Return [x, y] of the center of cell containing provided text 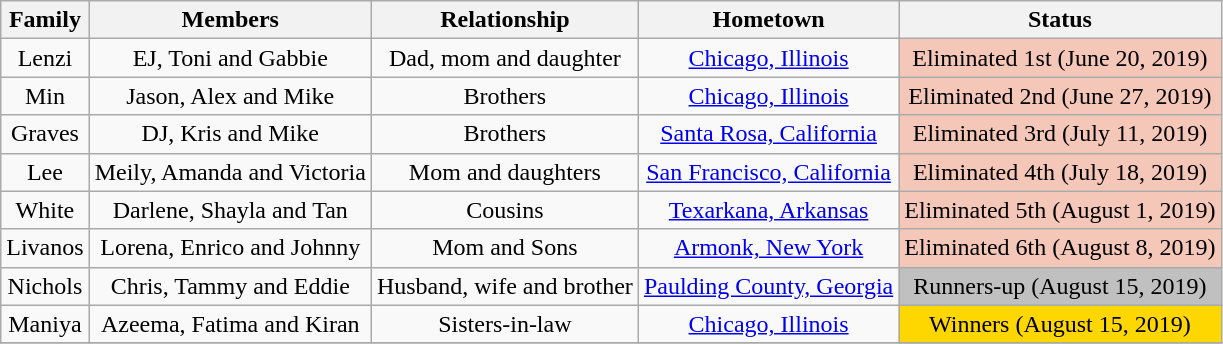
Eliminated 5th (August 1, 2019) [1060, 210]
Maniya [45, 324]
Mom and Sons [504, 248]
Livanos [45, 248]
Winners (August 15, 2019) [1060, 324]
Eliminated 3rd (July 11, 2019) [1060, 134]
Mom and daughters [504, 172]
Hometown [768, 20]
Eliminated 2nd (June 27, 2019) [1060, 96]
Runners-up (August 15, 2019) [1060, 286]
Nichols [45, 286]
Lee [45, 172]
Members [230, 20]
Eliminated 6th (August 8, 2019) [1060, 248]
Armonk, New York [768, 248]
Texarkana, Arkansas [768, 210]
Relationship [504, 20]
Sisters-in-law [504, 324]
Status [1060, 20]
Min [45, 96]
Husband, wife and brother [504, 286]
Azeema, Fatima and Kiran [230, 324]
Jason, Alex and Mike [230, 96]
White [45, 210]
Santa Rosa, California [768, 134]
Chris, Tammy and Eddie [230, 286]
Family [45, 20]
San Francisco, California [768, 172]
Meily, Amanda and Victoria [230, 172]
Dad, mom and daughter [504, 58]
Cousins [504, 210]
Darlene, Shayla and Tan [230, 210]
Eliminated 1st (June 20, 2019) [1060, 58]
Lorena, Enrico and Johnny [230, 248]
Eliminated 4th (July 18, 2019) [1060, 172]
EJ, Toni and Gabbie [230, 58]
Graves [45, 134]
Paulding County, Georgia [768, 286]
DJ, Kris and Mike [230, 134]
Lenzi [45, 58]
